Output the (x, y) coordinate of the center of the cell containing the given text.  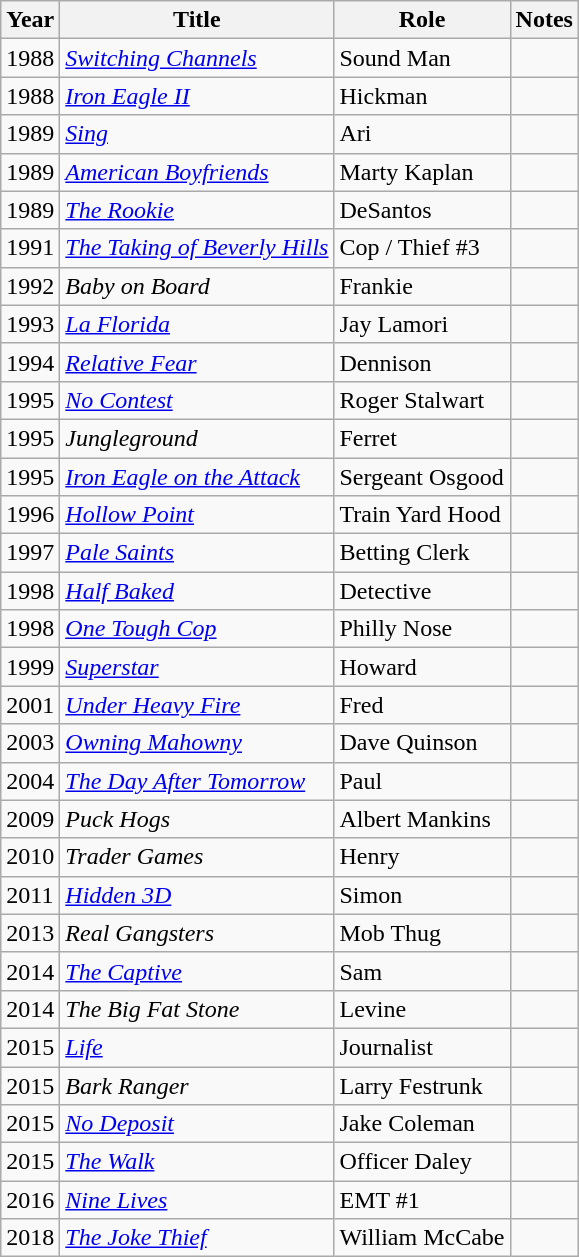
American Boyfriends (197, 172)
Henry (422, 857)
Cop / Thief #3 (422, 248)
One Tough Cop (197, 629)
2013 (30, 933)
Mob Thug (422, 933)
1991 (30, 248)
The Big Fat Stone (197, 1009)
Role (422, 20)
The Walk (197, 1162)
Nine Lives (197, 1200)
Marty Kaplan (422, 172)
1999 (30, 667)
Dave Quinson (422, 743)
1992 (30, 286)
1997 (30, 553)
Real Gangsters (197, 933)
2016 (30, 1200)
Paul (422, 781)
Iron Eagle on the Attack (197, 477)
Under Heavy Fire (197, 705)
2004 (30, 781)
Trader Games (197, 857)
Baby on Board (197, 286)
Sound Man (422, 58)
Albert Mankins (422, 819)
Sing (197, 134)
William McCabe (422, 1238)
Iron Eagle II (197, 96)
Superstar (197, 667)
2001 (30, 705)
Ari (422, 134)
Levine (422, 1009)
DeSantos (422, 210)
2010 (30, 857)
Owning Mahowny (197, 743)
Pale Saints (197, 553)
No Deposit (197, 1124)
Title (197, 20)
2011 (30, 895)
Hickman (422, 96)
Life (197, 1047)
The Captive (197, 971)
Year (30, 20)
Fred (422, 705)
The Day After Tomorrow (197, 781)
Notes (544, 20)
Philly Nose (422, 629)
The Rookie (197, 210)
Dennison (422, 362)
1996 (30, 515)
Hollow Point (197, 515)
Jungleground (197, 438)
La Florida (197, 324)
Ferret (422, 438)
Bark Ranger (197, 1085)
Howard (422, 667)
Officer Daley (422, 1162)
Detective (422, 591)
Jay Lamori (422, 324)
EMT #1 (422, 1200)
1994 (30, 362)
1993 (30, 324)
Frankie (422, 286)
Roger Stalwart (422, 400)
Larry Festrunk (422, 1085)
Journalist (422, 1047)
Relative Fear (197, 362)
Half Baked (197, 591)
The Taking of Beverly Hills (197, 248)
No Contest (197, 400)
Switching Channels (197, 58)
Sam (422, 971)
Jake Coleman (422, 1124)
2003 (30, 743)
Sergeant Osgood (422, 477)
Betting Clerk (422, 553)
Puck Hogs (197, 819)
Train Yard Hood (422, 515)
Simon (422, 895)
Hidden 3D (197, 895)
The Joke Thief (197, 1238)
2009 (30, 819)
2018 (30, 1238)
